Output the [X, Y] coordinate of the center of the cell containing the given text.  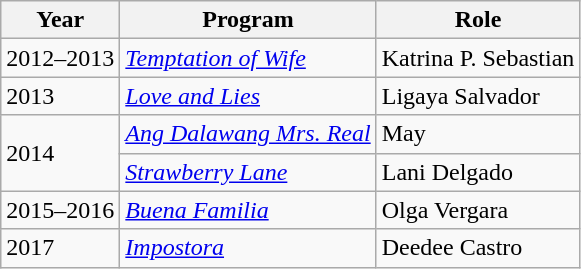
Impostora [248, 248]
2013 [60, 96]
2012–2013 [60, 58]
Ligaya Salvador [478, 96]
Katrina P. Sebastian [478, 58]
Program [248, 20]
2017 [60, 248]
Role [478, 20]
2014 [60, 153]
2015–2016 [60, 210]
Lani Delgado [478, 172]
Deedee Castro [478, 248]
Olga Vergara [478, 210]
May [478, 134]
Buena Familia [248, 210]
Love and Lies [248, 96]
Ang Dalawang Mrs. Real [248, 134]
Temptation of Wife [248, 58]
Year [60, 20]
Strawberry Lane [248, 172]
